Search for the cell housing the specified text and yield its [x, y] center coordinate. 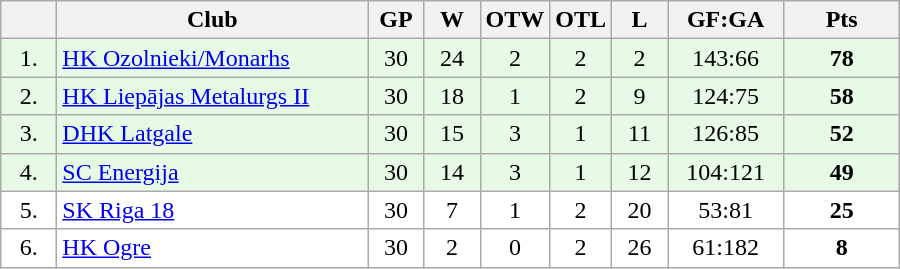
143:66 [726, 58]
52 [842, 134]
DHK Latgale [212, 134]
24 [452, 58]
14 [452, 172]
8 [842, 248]
SC Energija [212, 172]
GF:GA [726, 20]
3. [29, 134]
HK Ogre [212, 248]
2. [29, 96]
25 [842, 210]
49 [842, 172]
26 [640, 248]
7 [452, 210]
Pts [842, 20]
5. [29, 210]
HK Liepājas Metalurgs II [212, 96]
GP [396, 20]
18 [452, 96]
9 [640, 96]
104:121 [726, 172]
53:81 [726, 210]
124:75 [726, 96]
L [640, 20]
15 [452, 134]
HK Ozolnieki/Monarhs [212, 58]
61:182 [726, 248]
6. [29, 248]
OTL [581, 20]
11 [640, 134]
1. [29, 58]
4. [29, 172]
126:85 [726, 134]
78 [842, 58]
20 [640, 210]
OTW [515, 20]
0 [515, 248]
SK Riga 18 [212, 210]
W [452, 20]
12 [640, 172]
Club [212, 20]
58 [842, 96]
